Identify which cell holds the provided text, then report its [x, y] central coordinate. 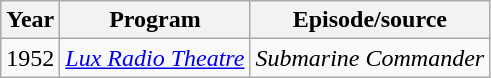
Program [155, 20]
1952 [30, 58]
Submarine Commander [370, 58]
Episode/source [370, 20]
Year [30, 20]
Lux Radio Theatre [155, 58]
